Identify which cell holds the provided text, then report its [x, y] central coordinate. 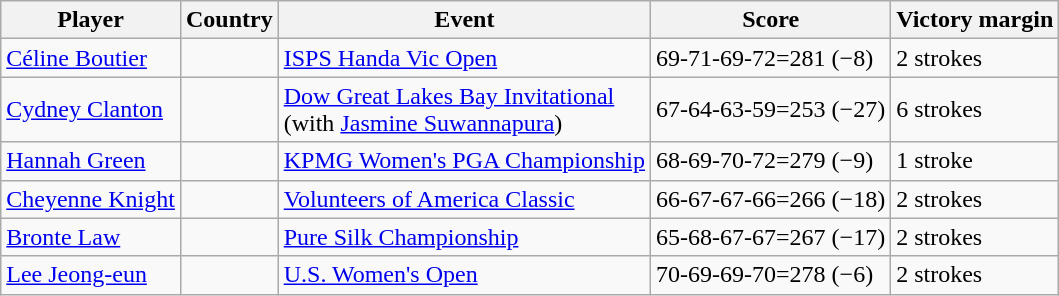
Country [229, 20]
67-64-63-59=253 (−27) [771, 110]
Lee Jeong-eun [91, 275]
U.S. Women's Open [464, 275]
KPMG Women's PGA Championship [464, 161]
68-69-70-72=279 (−9) [771, 161]
Cydney Clanton [91, 110]
Bronte Law [91, 237]
Score [771, 20]
Pure Silk Championship [464, 237]
Hannah Green [91, 161]
Cheyenne Knight [91, 199]
Dow Great Lakes Bay Invitational(with Jasmine Suwannapura) [464, 110]
65-68-67-67=267 (−17) [771, 237]
ISPS Handa Vic Open [464, 58]
Volunteers of America Classic [464, 199]
Player [91, 20]
69-71-69-72=281 (−8) [771, 58]
1 stroke [975, 161]
Event [464, 20]
Céline Boutier [91, 58]
Victory margin [975, 20]
6 strokes [975, 110]
70-69-69-70=278 (−6) [771, 275]
66-67-67-66=266 (−18) [771, 199]
